Find where the given text appears and provide that cell's center as [X, Y] coordinate. 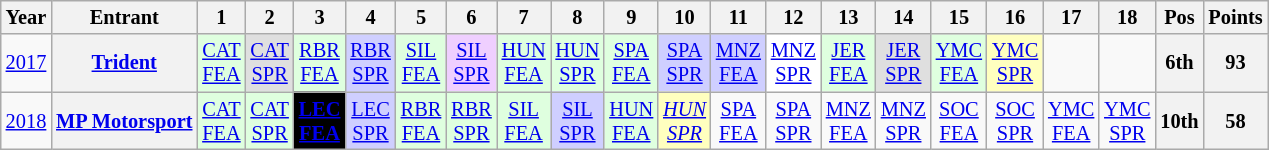
2017 [26, 63]
Year [26, 17]
LECFEA [320, 121]
5 [421, 17]
10th [1179, 121]
93 [1236, 63]
10 [684, 17]
MP Motorsport [124, 121]
7 [524, 17]
58 [1236, 121]
11 [738, 17]
18 [1127, 17]
Trident [124, 63]
SOCSPR [1015, 121]
SOCFEA [959, 121]
13 [848, 17]
14 [904, 17]
6th [1179, 63]
12 [794, 17]
9 [631, 17]
17 [1071, 17]
Entrant [124, 17]
JERFEA [848, 63]
2018 [26, 121]
1 [221, 17]
2 [270, 17]
JERSPR [904, 63]
Pos [1179, 17]
15 [959, 17]
6 [471, 17]
Points [1236, 17]
4 [370, 17]
8 [577, 17]
3 [320, 17]
16 [1015, 17]
LECSPR [370, 121]
